Output the [X, Y] coordinate of the center of the cell containing the given text.  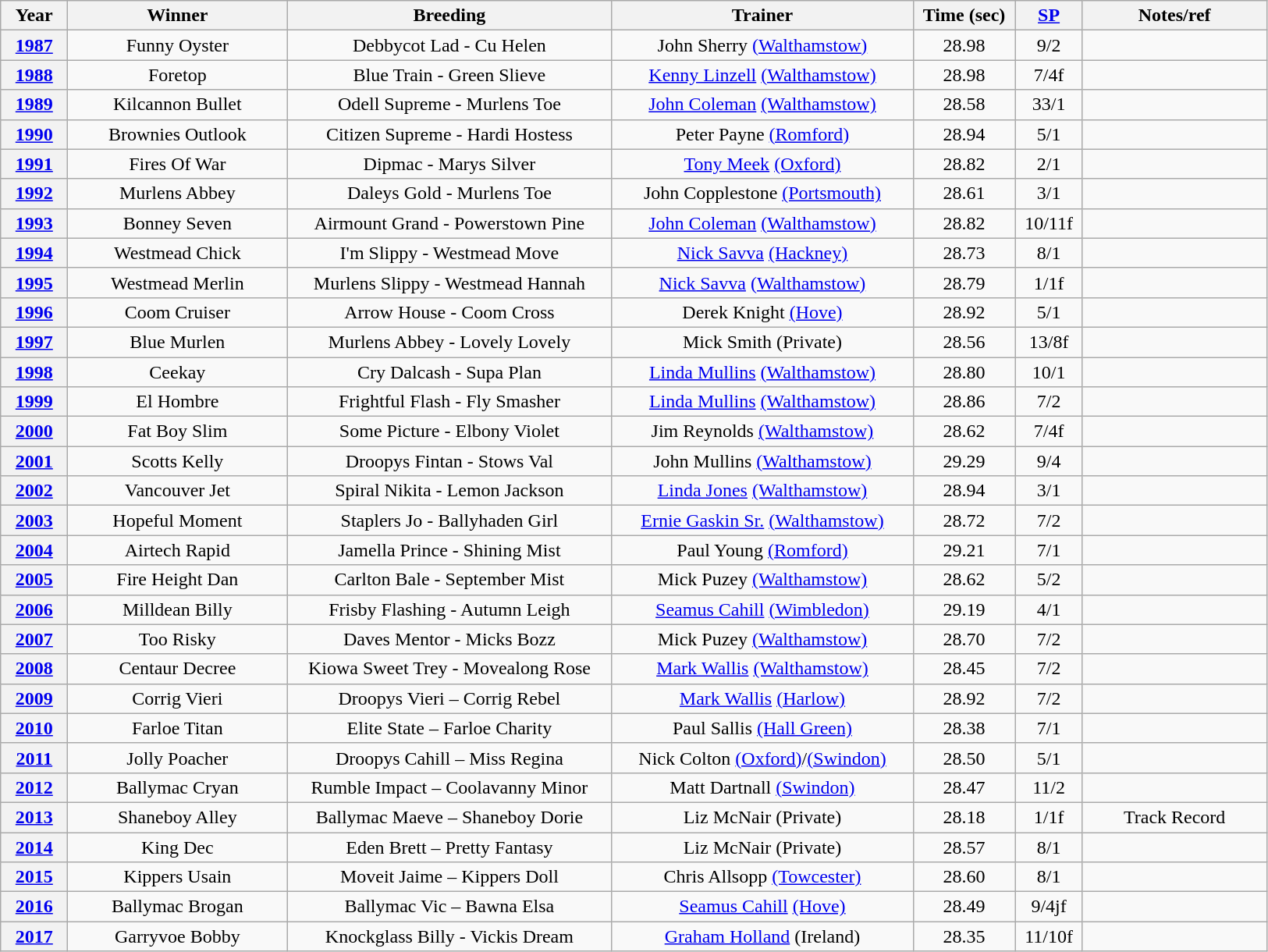
Breeding [449, 16]
2017 [34, 936]
Ceekay [178, 372]
9/4 [1049, 461]
Daves Mentor - Micks Bozz [449, 639]
33/1 [1049, 105]
Derek Knight (Hove) [762, 312]
Staplers Jo - Ballyhaden Girl [449, 520]
28.35 [964, 936]
Time (sec) [964, 16]
Blue Train - Green Slieve [449, 75]
Ballymac Brogan [178, 907]
4/1 [1049, 609]
28.58 [964, 105]
Foretop [178, 75]
28.45 [964, 669]
Vancouver Jet [178, 491]
Dipmac - Marys Silver [449, 164]
Ernie Gaskin Sr. (Walthamstow) [762, 520]
Linda Jones (Walthamstow) [762, 491]
28.50 [964, 758]
2000 [34, 432]
11/2 [1049, 787]
Some Picture - Elbony Violet [449, 432]
9/2 [1049, 45]
10/11f [1049, 223]
Notes/ref [1174, 16]
Citizen Supreme - Hardi Hostess [449, 134]
Matt Dartnall (Swindon) [762, 787]
Centaur Decree [178, 669]
29.21 [964, 550]
Cry Dalcash - Supa Plan [449, 372]
Chris Allsopp (Towcester) [762, 877]
9/4jf [1049, 907]
Airmount Grand - Powerstown Pine [449, 223]
2004 [34, 550]
Spiral Nikita - Lemon Jackson [449, 491]
29.29 [964, 461]
Brownies Outlook [178, 134]
Moveit Jaime – Kippers Doll [449, 877]
28.61 [964, 194]
2016 [34, 907]
Garryvoe Bobby [178, 936]
Paul Young (Romford) [762, 550]
Nick Savva (Hackney) [762, 253]
5/2 [1049, 580]
Arrow House - Coom Cross [449, 312]
10/1 [1049, 372]
1990 [34, 134]
Bonney Seven [178, 223]
Seamus Cahill (Wimbledon) [762, 609]
Too Risky [178, 639]
Peter Payne (Romford) [762, 134]
2013 [34, 817]
Debbycot Lad - Cu Helen [449, 45]
Eden Brett – Pretty Fantasy [449, 847]
2015 [34, 877]
1989 [34, 105]
28.79 [964, 282]
Westmead Chick [178, 253]
Westmead Merlin [178, 282]
2002 [34, 491]
Mick Smith (Private) [762, 342]
Coom Cruiser [178, 312]
Rumble Impact – Coolavanny Minor [449, 787]
Ballymac Cryan [178, 787]
28.72 [964, 520]
Droopys Vieri – Corrig Rebel [449, 698]
Fires Of War [178, 164]
1992 [34, 194]
1997 [34, 342]
2005 [34, 580]
Winner [178, 16]
28.73 [964, 253]
El Hombre [178, 402]
11/10f [1049, 936]
29.19 [964, 609]
SP [1049, 16]
2006 [34, 609]
Mark Wallis (Walthamstow) [762, 669]
Year [34, 16]
2014 [34, 847]
Fat Boy Slim [178, 432]
1991 [34, 164]
Tony Meek (Oxford) [762, 164]
2012 [34, 787]
28.70 [964, 639]
1987 [34, 45]
Ballymac Vic – Bawna Elsa [449, 907]
Airtech Rapid [178, 550]
Hopeful Moment [178, 520]
Murlens Abbey [178, 194]
28.18 [964, 817]
Blue Murlen [178, 342]
2009 [34, 698]
Nick Savva (Walthamstow) [762, 282]
Shaneboy Alley [178, 817]
Daleys Gold - Murlens Toe [449, 194]
Jim Reynolds (Walthamstow) [762, 432]
Graham Holland (Ireland) [762, 936]
Nick Colton (Oxford)/(Swindon) [762, 758]
John Mullins (Walthamstow) [762, 461]
Droopys Cahill – Miss Regina [449, 758]
2001 [34, 461]
1996 [34, 312]
28.47 [964, 787]
Mark Wallis (Harlow) [762, 698]
1993 [34, 223]
Scotts Kelly [178, 461]
Ballymac Maeve – Shaneboy Dorie [449, 817]
Murlens Abbey - Lovely Lovely [449, 342]
Droopys Fintan - Stows Val [449, 461]
1998 [34, 372]
Knockglass Billy - Vickis Dream [449, 936]
1999 [34, 402]
John Copplestone (Portsmouth) [762, 194]
Trainer [762, 16]
Frightful Flash - Fly Smasher [449, 402]
28.49 [964, 907]
Frisby Flashing - Autumn Leigh [449, 609]
Jolly Poacher [178, 758]
28.60 [964, 877]
1994 [34, 253]
28.38 [964, 728]
28.86 [964, 402]
2/1 [1049, 164]
28.57 [964, 847]
Corrig Vieri [178, 698]
Elite State – Farloe Charity [449, 728]
Farloe Titan [178, 728]
Murlens Slippy - Westmead Hannah [449, 282]
King Dec [178, 847]
28.80 [964, 372]
I'm Slippy - Westmead Move [449, 253]
Carlton Bale - September Mist [449, 580]
2010 [34, 728]
2011 [34, 758]
Funny Oyster [178, 45]
Kenny Linzell (Walthamstow) [762, 75]
Odell Supreme - Murlens Toe [449, 105]
1988 [34, 75]
13/8f [1049, 342]
1995 [34, 282]
Kippers Usain [178, 877]
2008 [34, 669]
2003 [34, 520]
Paul Sallis (Hall Green) [762, 728]
2007 [34, 639]
Kiowa Sweet Trey - Movealong Rose [449, 669]
28.56 [964, 342]
Track Record [1174, 817]
Kilcannon Bullet [178, 105]
John Sherry (Walthamstow) [762, 45]
Fire Height Dan [178, 580]
Seamus Cahill (Hove) [762, 907]
Jamella Prince - Shining Mist [449, 550]
Milldean Billy [178, 609]
